Find where the given text appears and provide that cell's center as [x, y] coordinate. 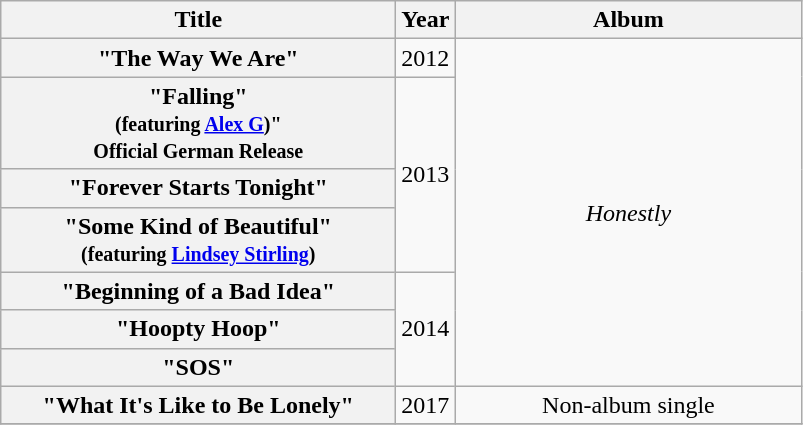
2012 [426, 58]
"SOS" [198, 367]
"What It's Like to Be Lonely" [198, 405]
"Some Kind of Beautiful"(featuring Lindsey Stirling) [198, 240]
Non-album single [628, 405]
Honestly [628, 212]
Title [198, 20]
Album [628, 20]
2014 [426, 329]
2013 [426, 174]
"Beginning of a Bad Idea" [198, 291]
2017 [426, 405]
"The Way We Are" [198, 58]
"Hoopty Hoop" [198, 329]
"Falling"(featuring Alex G)"Official German Release [198, 123]
Year [426, 20]
"Forever Starts Tonight" [198, 188]
